Capture the cell that displays the provided text and extract its (X, Y) central coordinate. 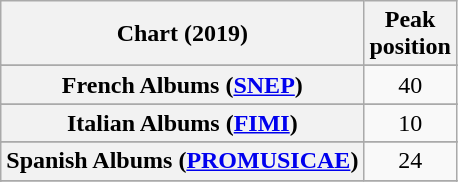
Spanish Albums (PROMUSICAE) (182, 161)
10 (410, 123)
Italian Albums (FIMI) (182, 123)
24 (410, 161)
French Albums (SNEP) (182, 85)
Peakposition (410, 34)
Chart (2019) (182, 34)
40 (410, 85)
